Provide the [x, y] coordinate of the cell's center where the given text is located.  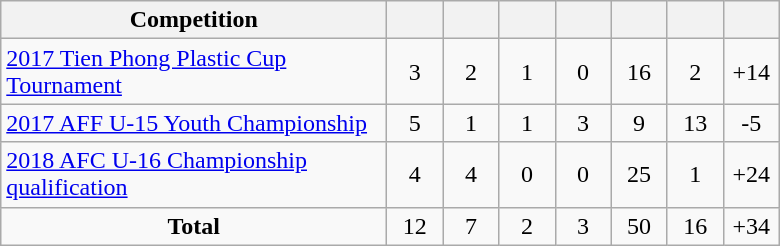
-5 [751, 123]
2017 Tien Phong Plastic Cup Tournament [194, 72]
Competition [194, 20]
7 [471, 226]
12 [415, 226]
25 [639, 174]
2017 AFF U-15 Youth Championship [194, 123]
50 [639, 226]
+14 [751, 72]
9 [639, 123]
+24 [751, 174]
5 [415, 123]
2018 AFC U-16 Championship qualification [194, 174]
Total [194, 226]
13 [695, 123]
+34 [751, 226]
